Provide the [X, Y] coordinate of the cell's center where the given text is located.  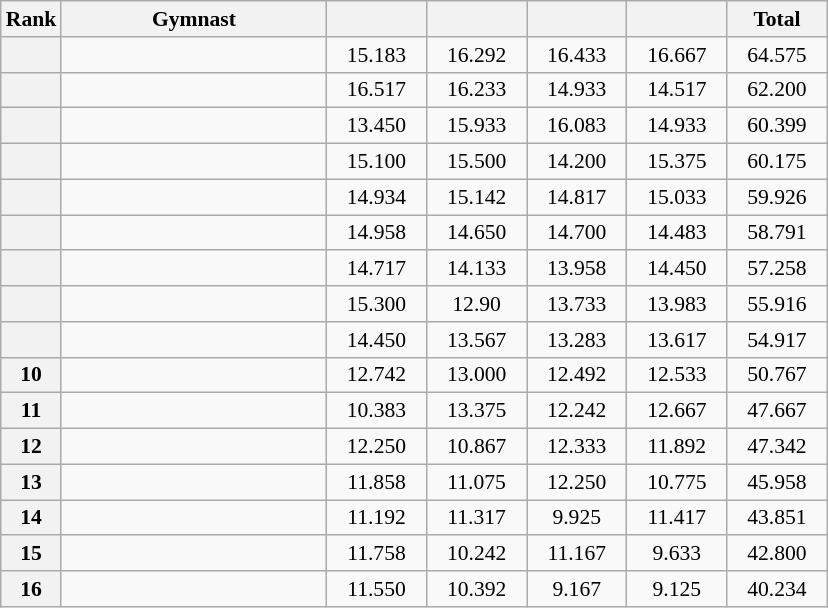
15.100 [376, 162]
47.342 [777, 447]
11.892 [677, 447]
13.567 [477, 340]
10.867 [477, 447]
14.133 [477, 269]
14.700 [577, 233]
11.417 [677, 518]
54.917 [777, 340]
16.083 [577, 126]
45.958 [777, 482]
42.800 [777, 554]
9.633 [677, 554]
14.650 [477, 233]
57.258 [777, 269]
12.492 [577, 375]
13.617 [677, 340]
11.075 [477, 482]
14.958 [376, 233]
55.916 [777, 304]
10.242 [477, 554]
15.300 [376, 304]
16.517 [376, 90]
15 [32, 554]
Total [777, 19]
9.925 [577, 518]
15.500 [477, 162]
12.333 [577, 447]
13.733 [577, 304]
13 [32, 482]
14 [32, 518]
10.775 [677, 482]
15.033 [677, 197]
64.575 [777, 55]
43.851 [777, 518]
11.858 [376, 482]
50.767 [777, 375]
11.167 [577, 554]
14.717 [376, 269]
40.234 [777, 589]
14.934 [376, 197]
15.375 [677, 162]
15.183 [376, 55]
14.200 [577, 162]
59.926 [777, 197]
10.383 [376, 411]
13.983 [677, 304]
13.375 [477, 411]
12 [32, 447]
10.392 [477, 589]
16 [32, 589]
12.667 [677, 411]
Rank [32, 19]
11.758 [376, 554]
15.142 [477, 197]
58.791 [777, 233]
10 [32, 375]
15.933 [477, 126]
11.550 [376, 589]
12.533 [677, 375]
11.192 [376, 518]
60.175 [777, 162]
16.233 [477, 90]
9.125 [677, 589]
12.242 [577, 411]
11.317 [477, 518]
13.450 [376, 126]
16.433 [577, 55]
62.200 [777, 90]
13.283 [577, 340]
16.667 [677, 55]
Gymnast [194, 19]
13.958 [577, 269]
14.517 [677, 90]
12.90 [477, 304]
16.292 [477, 55]
60.399 [777, 126]
13.000 [477, 375]
11 [32, 411]
47.667 [777, 411]
14.483 [677, 233]
9.167 [577, 589]
14.817 [577, 197]
12.742 [376, 375]
